Output the [X, Y] coordinate of the center of the cell containing the given text.  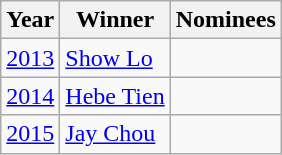
2014 [30, 96]
Year [30, 20]
Nominees [226, 20]
2015 [30, 134]
Jay Chou [115, 134]
Show Lo [115, 58]
Hebe Tien [115, 96]
2013 [30, 58]
Winner [115, 20]
